Provide the (X, Y) coordinate of the cell's center where the given text is located.  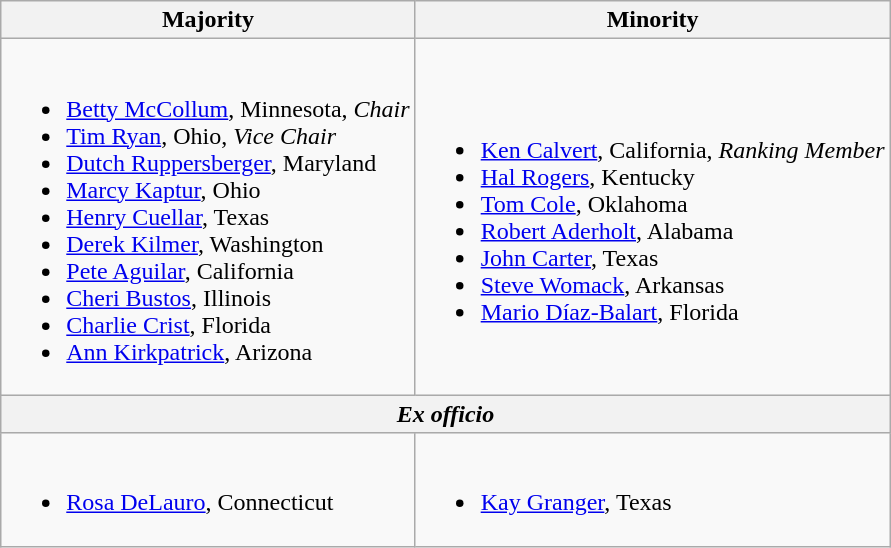
Ex officio (446, 414)
Kay Granger, Texas (652, 490)
Majority (208, 20)
Rosa DeLauro, Connecticut (208, 490)
Minority (652, 20)
